Find where the given text appears and provide that cell's center as [x, y] coordinate. 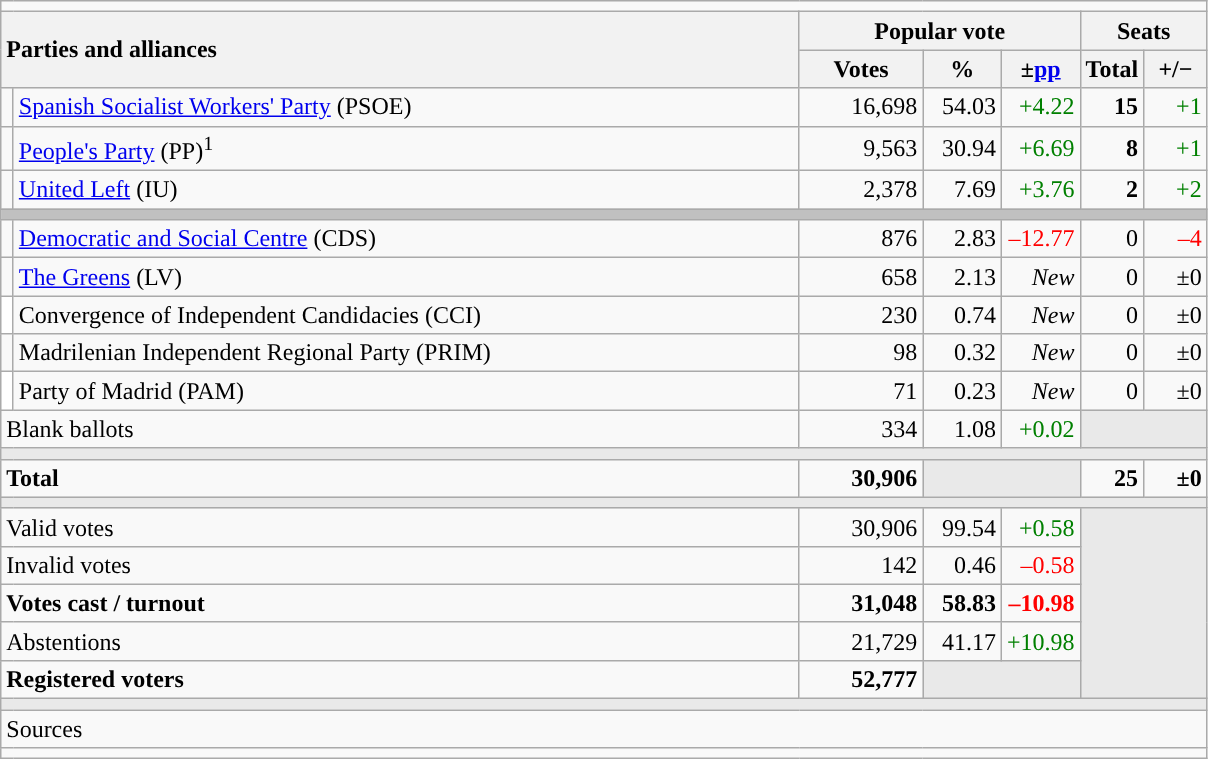
+/− [1176, 69]
8 [1112, 148]
0.74 [962, 315]
71 [861, 391]
–12.77 [1040, 239]
+4.22 [1040, 107]
Convergence of Independent Candidacies (CCI) [406, 315]
Invalid votes [400, 565]
0.23 [962, 391]
Seats [1144, 31]
99.54 [962, 527]
Abstentions [400, 641]
Parties and alliances [400, 50]
People's Party (PP)1 [406, 148]
1.08 [962, 429]
41.17 [962, 641]
–10.98 [1040, 603]
% [962, 69]
United Left (IU) [406, 190]
16,698 [861, 107]
142 [861, 565]
+3.76 [1040, 190]
Democratic and Social Centre (CDS) [406, 239]
Blank ballots [400, 429]
Registered voters [400, 679]
0.46 [962, 565]
2,378 [861, 190]
52,777 [861, 679]
+0.02 [1040, 429]
2 [1112, 190]
31,048 [861, 603]
Sources [604, 729]
–0.58 [1040, 565]
15 [1112, 107]
+0.58 [1040, 527]
98 [861, 353]
Popular vote [940, 31]
25 [1112, 478]
Votes cast / turnout [400, 603]
54.03 [962, 107]
9,563 [861, 148]
58.83 [962, 603]
30.94 [962, 148]
2.13 [962, 277]
Madrilenian Independent Regional Party (PRIM) [406, 353]
Valid votes [400, 527]
+6.69 [1040, 148]
658 [861, 277]
230 [861, 315]
–4 [1176, 239]
0.32 [962, 353]
+2 [1176, 190]
+10.98 [1040, 641]
21,729 [861, 641]
2.83 [962, 239]
Party of Madrid (PAM) [406, 391]
7.69 [962, 190]
876 [861, 239]
±pp [1040, 69]
Votes [861, 69]
The Greens (LV) [406, 277]
Spanish Socialist Workers' Party (PSOE) [406, 107]
334 [861, 429]
